Capture the cell that displays the provided text and extract its [x, y] central coordinate. 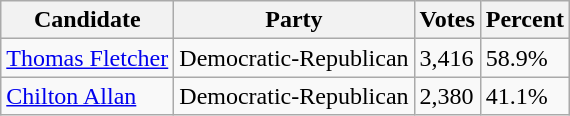
Percent [524, 20]
41.1% [524, 96]
Party [294, 20]
58.9% [524, 58]
Chilton Allan [88, 96]
Thomas Fletcher [88, 58]
2,380 [447, 96]
Candidate [88, 20]
3,416 [447, 58]
Votes [447, 20]
